From the cell containing the given text, extract its center point as (x, y) coordinate. 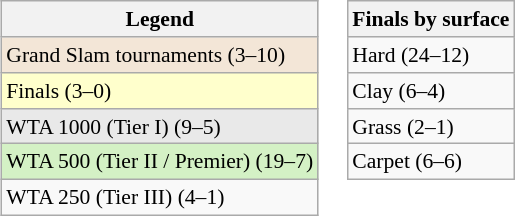
Finals (3–0) (160, 91)
Grass (2–1) (430, 126)
WTA 500 (Tier II / Premier) (19–7) (160, 162)
Carpet (6–6) (430, 162)
Hard (24–12) (430, 55)
WTA 250 (Tier III) (4–1) (160, 197)
WTA 1000 (Tier I) (9–5) (160, 126)
Finals by surface (430, 19)
Grand Slam tournaments (3–10) (160, 55)
Legend (160, 19)
Clay (6–4) (430, 91)
